Identify which cell holds the provided text, then report its (X, Y) central coordinate. 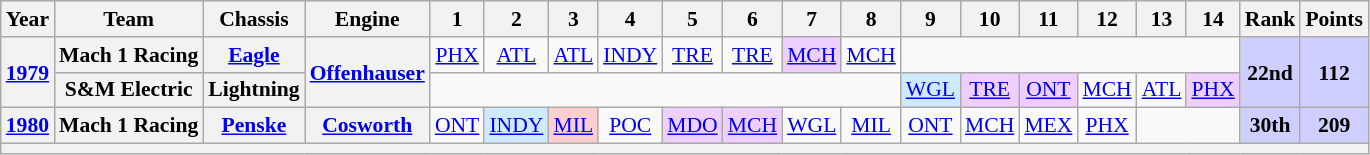
12 (1106, 19)
7 (812, 19)
1980 (28, 126)
POC (630, 126)
S&M Electric (128, 90)
209 (1334, 126)
Cosworth (368, 126)
Chassis (254, 19)
MEX (1048, 126)
8 (870, 19)
5 (692, 19)
30th (1270, 126)
9 (930, 19)
1979 (28, 72)
Team (128, 19)
14 (1212, 19)
112 (1334, 72)
Rank (1270, 19)
Offenhauser (368, 72)
3 (573, 19)
Year (28, 19)
Engine (368, 19)
Lightning (254, 90)
1 (457, 19)
6 (752, 19)
4 (630, 19)
Penske (254, 126)
MDO (692, 126)
Points (1334, 19)
Eagle (254, 55)
2 (516, 19)
22nd (1270, 72)
13 (1162, 19)
11 (1048, 19)
10 (990, 19)
